Find where the given text appears and provide that cell's center as [X, Y] coordinate. 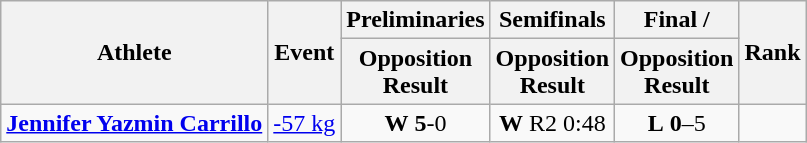
Jennifer Yazmin Carrillo [134, 123]
L 0–5 [677, 123]
W 5-0 [416, 123]
Athlete [134, 52]
Preliminaries [416, 20]
Event [304, 52]
Final / [677, 20]
-57 kg [304, 123]
Rank [772, 52]
Semifinals [552, 20]
W R2 0:48 [552, 123]
